Locate the cell with the specified text and output its (X, Y) center coordinate. 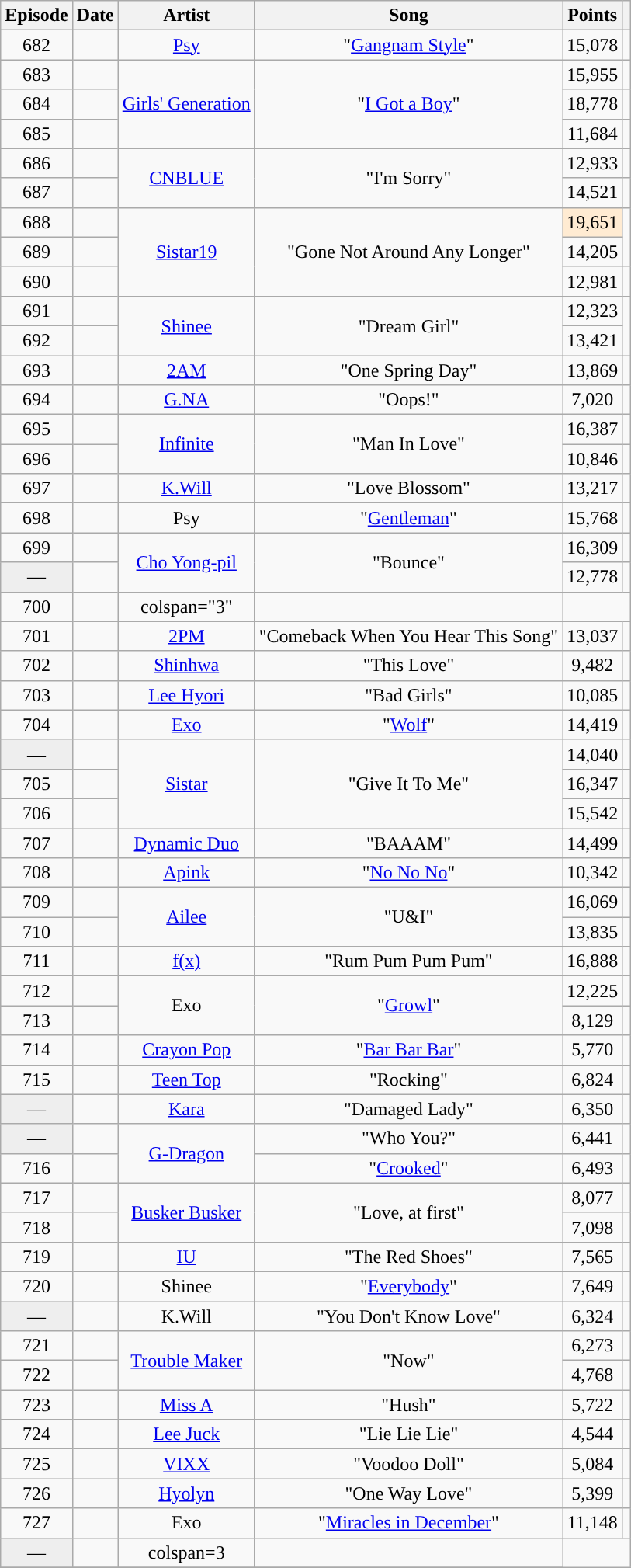
"U&I" (408, 917)
colspan="3" (186, 607)
13,421 (593, 340)
7,098 (593, 1227)
"No No No" (408, 873)
5,770 (593, 1050)
2PM (186, 636)
726 (36, 1493)
725 (36, 1464)
712 (36, 991)
Date (95, 16)
"Rum Pum Pum Pum" (408, 961)
710 (36, 932)
"Love Blossom" (408, 488)
686 (36, 163)
11,148 (593, 1523)
689 (36, 252)
"This Love" (408, 666)
18,778 (593, 104)
Busker Busker (186, 1212)
722 (36, 1375)
"You Don't Know Love" (408, 1316)
14,205 (593, 252)
Lee Juck (186, 1434)
16,309 (593, 548)
Kara (186, 1109)
"The Red Shoes" (408, 1257)
693 (36, 370)
707 (36, 843)
"Man In Love" (408, 444)
f(x) (186, 961)
688 (36, 222)
684 (36, 104)
Crayon Pop (186, 1050)
687 (36, 193)
12,981 (593, 281)
"Now" (408, 1361)
691 (36, 311)
6,324 (593, 1316)
10,846 (593, 459)
15,542 (593, 813)
"Comeback When You Hear This Song" (408, 636)
Sistar19 (186, 252)
"One Spring Day" (408, 370)
"Gangnam Style" (408, 45)
724 (36, 1434)
"Everybody" (408, 1286)
6,824 (593, 1080)
Girls' Generation (186, 104)
"Lie Lie Lie" (408, 1434)
"Bar Bar Bar" (408, 1050)
12,323 (593, 311)
"Voodoo Doll" (408, 1464)
12,933 (593, 163)
Cho Yong-pil (186, 562)
16,347 (593, 784)
Sistar (186, 784)
"Who You?" (408, 1139)
718 (36, 1227)
"Hush" (408, 1405)
Miss A (186, 1405)
14,419 (593, 725)
IU (186, 1257)
706 (36, 813)
719 (36, 1257)
"I Got a Boy" (408, 104)
709 (36, 902)
721 (36, 1346)
699 (36, 548)
colspan=3 (186, 1552)
714 (36, 1050)
705 (36, 784)
14,499 (593, 843)
Lee Hyori (186, 695)
"Growl" (408, 1006)
G.NA (186, 400)
14,040 (593, 754)
704 (36, 725)
5,722 (593, 1405)
"Give It To Me" (408, 784)
16,069 (593, 902)
16,387 (593, 429)
12,225 (593, 991)
Ailee (186, 917)
717 (36, 1198)
Shinhwa (186, 666)
698 (36, 518)
"Bad Girls" (408, 695)
13,869 (593, 370)
15,078 (593, 45)
"BAAAM" (408, 843)
14,521 (593, 193)
"Dream Girl" (408, 325)
"I'm Sorry" (408, 178)
Dynamic Duo (186, 843)
697 (36, 488)
"Wolf" (408, 725)
711 (36, 961)
7,565 (593, 1257)
716 (36, 1168)
682 (36, 45)
"Love, at first" (408, 1212)
Episode (36, 16)
695 (36, 429)
685 (36, 134)
"Oops!" (408, 400)
703 (36, 695)
CNBLUE (186, 178)
694 (36, 400)
6,441 (593, 1139)
713 (36, 1020)
696 (36, 459)
VIXX (186, 1464)
"Rocking" (408, 1080)
9,482 (593, 666)
708 (36, 873)
4,768 (593, 1375)
10,342 (593, 873)
8,077 (593, 1198)
10,085 (593, 695)
16,888 (593, 961)
702 (36, 666)
2AM (186, 370)
5,084 (593, 1464)
723 (36, 1405)
11,684 (593, 134)
"Crooked" (408, 1168)
"Miracles in December" (408, 1523)
7,020 (593, 400)
Infinite (186, 444)
15,768 (593, 518)
15,955 (593, 75)
715 (36, 1080)
19,651 (593, 222)
6,493 (593, 1168)
Points (593, 16)
720 (36, 1286)
"One Way Love" (408, 1493)
13,835 (593, 932)
701 (36, 636)
8,129 (593, 1020)
G-Dragon (186, 1153)
700 (36, 607)
"Gone Not Around Any Longer" (408, 252)
727 (36, 1523)
683 (36, 75)
690 (36, 281)
692 (36, 340)
Teen Top (186, 1080)
13,037 (593, 636)
5,399 (593, 1493)
7,649 (593, 1286)
Trouble Maker (186, 1361)
"Gentleman" (408, 518)
Hyolyn (186, 1493)
"Bounce" (408, 562)
6,273 (593, 1346)
"Damaged Lady" (408, 1109)
Apink (186, 873)
Artist (186, 16)
6,350 (593, 1109)
12,778 (593, 577)
4,544 (593, 1434)
Song (408, 16)
13,217 (593, 488)
